Provide the (X, Y) coordinate of the cell's center where the given text is located.  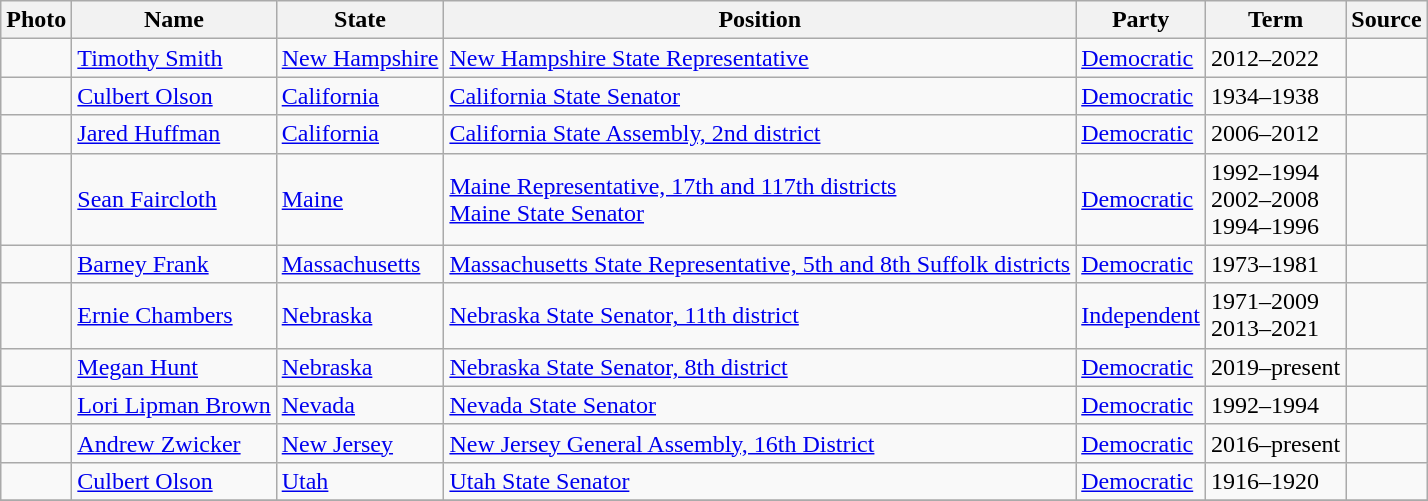
New Jersey General Assembly, 16th District (760, 443)
2019–present (1275, 367)
Party (1141, 20)
Barney Frank (174, 264)
1992–19942002–20081994–1996 (1275, 199)
New Hampshire State Representative (760, 58)
1934–1938 (1275, 96)
New Hampshire (360, 58)
Position (760, 20)
Sean Faircloth (174, 199)
1971–20092013–2021 (1275, 316)
Andrew Zwicker (174, 443)
Massachusetts State Representative, 5th and 8th Suffolk districts (760, 264)
1916–1920 (1275, 481)
Source (1386, 20)
Utah (360, 481)
Jared Huffman (174, 134)
2012–2022 (1275, 58)
Lori Lipman Brown (174, 405)
Timothy Smith (174, 58)
Nevada (360, 405)
Utah State Senator (760, 481)
Photo (36, 20)
Name (174, 20)
Nebraska State Senator, 8th district (760, 367)
Term (1275, 20)
Ernie Chambers (174, 316)
Maine Representative, 17th and 117th districtsMaine State Senator (760, 199)
1973–1981 (1275, 264)
Independent (1141, 316)
1992–1994 (1275, 405)
Nevada State Senator (760, 405)
Megan Hunt (174, 367)
2016–present (1275, 443)
Massachusetts (360, 264)
2006–2012 (1275, 134)
California State Assembly, 2nd district (760, 134)
Nebraska State Senator, 11th district (760, 316)
New Jersey (360, 443)
Maine (360, 199)
State (360, 20)
California State Senator (760, 96)
